Search for the cell housing the specified text and yield its [x, y] center coordinate. 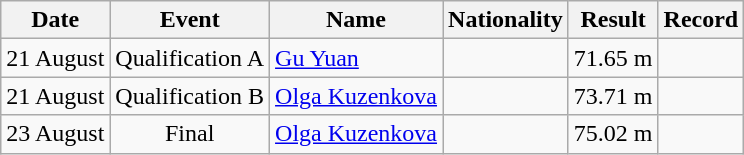
Final [190, 134]
Nationality [506, 20]
71.65 m [613, 58]
Name [356, 20]
73.71 m [613, 96]
Event [190, 20]
75.02 m [613, 134]
Qualification A [190, 58]
Date [56, 20]
Qualification B [190, 96]
Result [613, 20]
Record [701, 20]
Gu Yuan [356, 58]
23 August [56, 134]
